Extract the [X, Y] coordinate from the center of the cell holding the provided text.  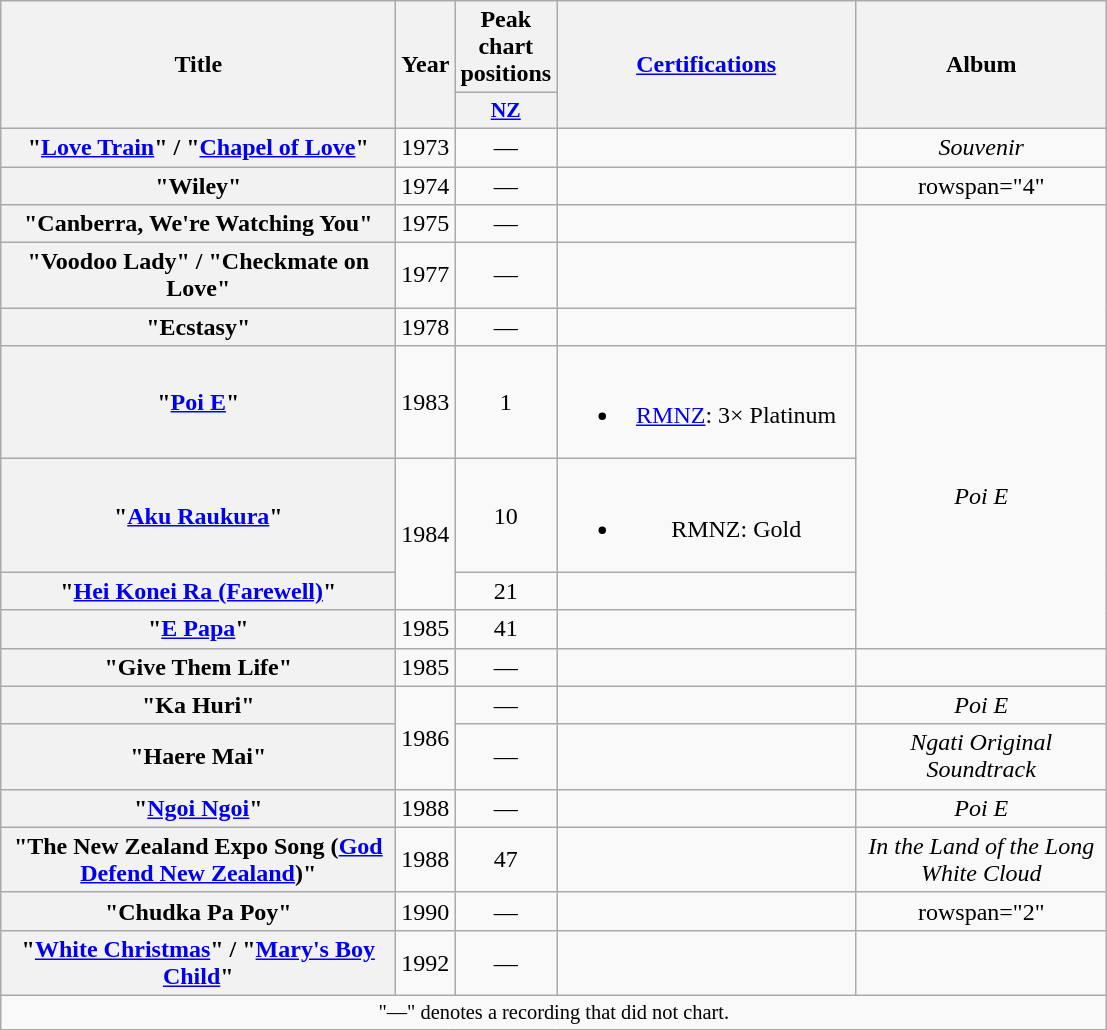
1974 [426, 185]
"Hei Konei Ra (Farewell)" [198, 591]
21 [506, 591]
RMNZ: Gold [706, 516]
10 [506, 516]
1990 [426, 911]
"Ngoi Ngoi" [198, 808]
"White Christmas" / "Mary's Boy Child" [198, 962]
1992 [426, 962]
1 [506, 402]
"Poi E" [198, 402]
"Wiley" [198, 185]
"Give Them Life" [198, 667]
In the Land of the Long White Cloud [982, 860]
rowspan="4" [982, 185]
1973 [426, 147]
"The New Zealand Expo Song (God Defend New Zealand)" [198, 860]
"Love Train" / "Chapel of Love" [198, 147]
1986 [426, 738]
47 [506, 860]
41 [506, 629]
Year [426, 65]
Title [198, 65]
Souvenir [982, 147]
1983 [426, 402]
"Chudka Pa Poy" [198, 911]
"Haere Mai" [198, 756]
1984 [426, 534]
1977 [426, 276]
1978 [426, 327]
"—" denotes a recording that did not chart. [554, 1012]
"Ka Huri" [198, 705]
1975 [426, 224]
Album [982, 65]
NZ [506, 111]
"Ecstasy" [198, 327]
rowspan="2" [982, 911]
RMNZ: 3× Platinum [706, 402]
"Voodoo Lady" / "Checkmate on Love" [198, 276]
"Aku Raukura" [198, 516]
"Canberra, We're Watching You" [198, 224]
"E Papa" [198, 629]
Ngati Original Soundtrack [982, 756]
Peak chart positions [506, 47]
Certifications [706, 65]
